Pinpoint the cell where the given text exists, returning its [x, y] midpoint coordinate. 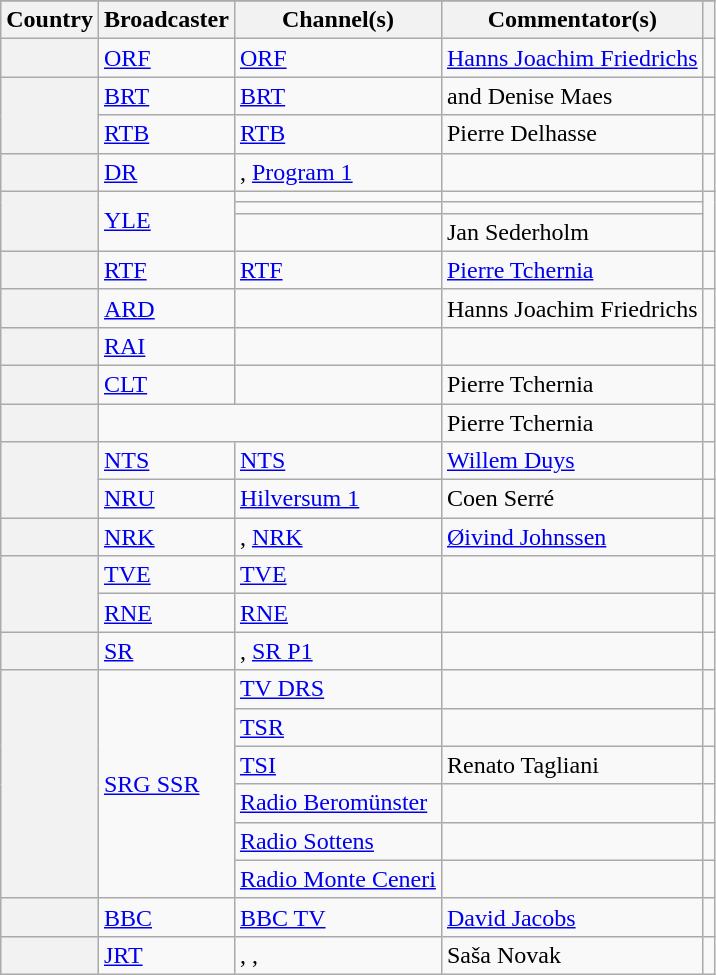
BBC TV [338, 917]
Pierre Delhasse [572, 134]
Coen Serré [572, 499]
BBC [166, 917]
JRT [166, 955]
RAI [166, 346]
SRG SSR [166, 784]
Jan Sederholm [572, 232]
, SR P1 [338, 651]
ARD [166, 308]
TSR [338, 727]
Øivind Johnssen [572, 537]
, Program 1 [338, 172]
NRU [166, 499]
Broadcaster [166, 20]
Channel(s) [338, 20]
NRK [166, 537]
Hilversum 1 [338, 499]
YLE [166, 221]
SR [166, 651]
, NRK [338, 537]
CLT [166, 384]
and Denise Maes [572, 96]
Saša Novak [572, 955]
TV DRS [338, 689]
Country [50, 20]
David Jacobs [572, 917]
Radio Monte Ceneri [338, 879]
TSI [338, 765]
Commentator(s) [572, 20]
Radio Sottens [338, 841]
DR [166, 172]
Radio Beromünster [338, 803]
, , [338, 955]
Renato Tagliani [572, 765]
Willem Duys [572, 461]
